Return the [x, y] coordinate for the center point of the cell that contains the specified text.  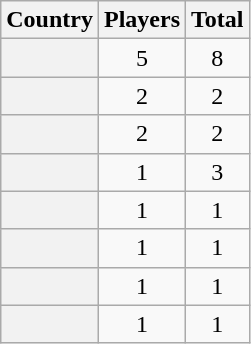
3 [218, 172]
Total [218, 20]
8 [218, 58]
Country [50, 20]
5 [142, 58]
Players [142, 20]
